Locate the cell with the specified text and output its (X, Y) center coordinate. 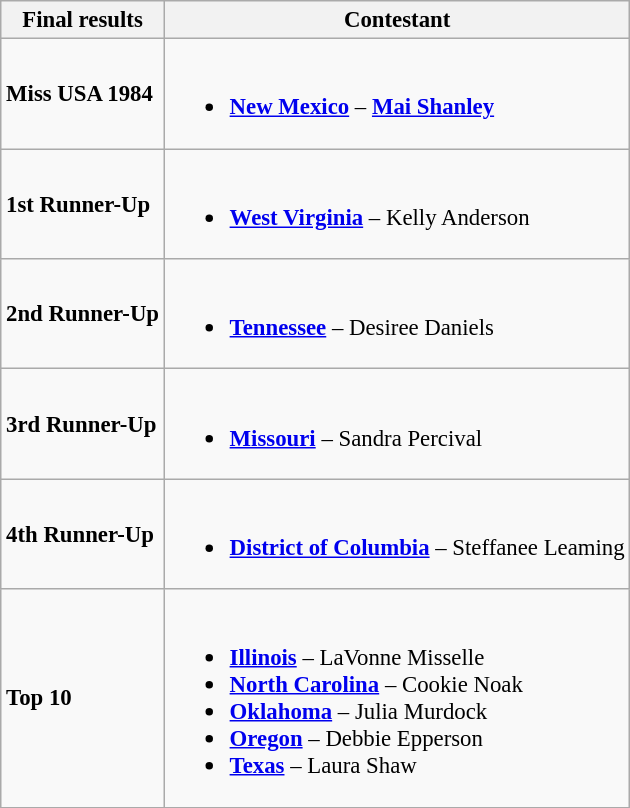
Missouri – Sandra Percival (397, 424)
District of Columbia – Steffanee Leaming (397, 534)
3rd Runner-Up (83, 424)
Top 10 (83, 698)
4th Runner-Up (83, 534)
Miss USA 1984 (83, 94)
Illinois – LaVonne Misselle North Carolina – Cookie Noak Oklahoma – Julia Murdock Oregon – Debbie Epperson Texas – Laura Shaw (397, 698)
New Mexico – Mai Shanley (397, 94)
Tennessee – Desiree Daniels (397, 314)
Contestant (397, 20)
2nd Runner-Up (83, 314)
West Virginia – Kelly Anderson (397, 204)
Final results (83, 20)
1st Runner-Up (83, 204)
